Capture the cell that displays the provided text and extract its (X, Y) central coordinate. 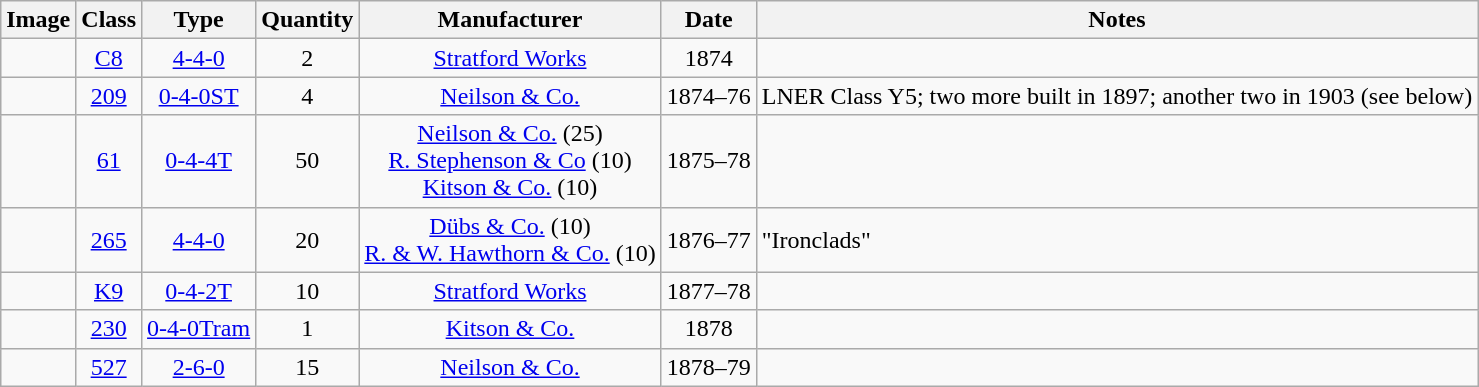
15 (308, 367)
Manufacturer (510, 20)
50 (308, 161)
1875–78 (708, 161)
1876–77 (708, 240)
1874–76 (708, 96)
4 (308, 96)
1878 (708, 329)
1874 (708, 58)
527 (109, 367)
0-4-2T (199, 291)
1 (308, 329)
10 (308, 291)
Notes (1116, 20)
265 (109, 240)
20 (308, 240)
2-6-0 (199, 367)
1878–79 (708, 367)
"Ironclads" (1116, 240)
0-4-0Tram (199, 329)
2 (308, 58)
C8 (109, 58)
Dübs & Co. (10)R. & W. Hawthorn & Co. (10) (510, 240)
K9 (109, 291)
Kitson & Co. (510, 329)
Class (109, 20)
61 (109, 161)
209 (109, 96)
Quantity (308, 20)
Date (708, 20)
LNER Class Y5; two more built in 1897; another two in 1903 (see below) (1116, 96)
Type (199, 20)
0-4-4T (199, 161)
230 (109, 329)
Image (38, 20)
1877–78 (708, 291)
0-4-0ST (199, 96)
Neilson & Co. (25)R. Stephenson & Co (10)Kitson & Co. (10) (510, 161)
